Return the [x, y] coordinate for the center point of the cell that contains the specified text.  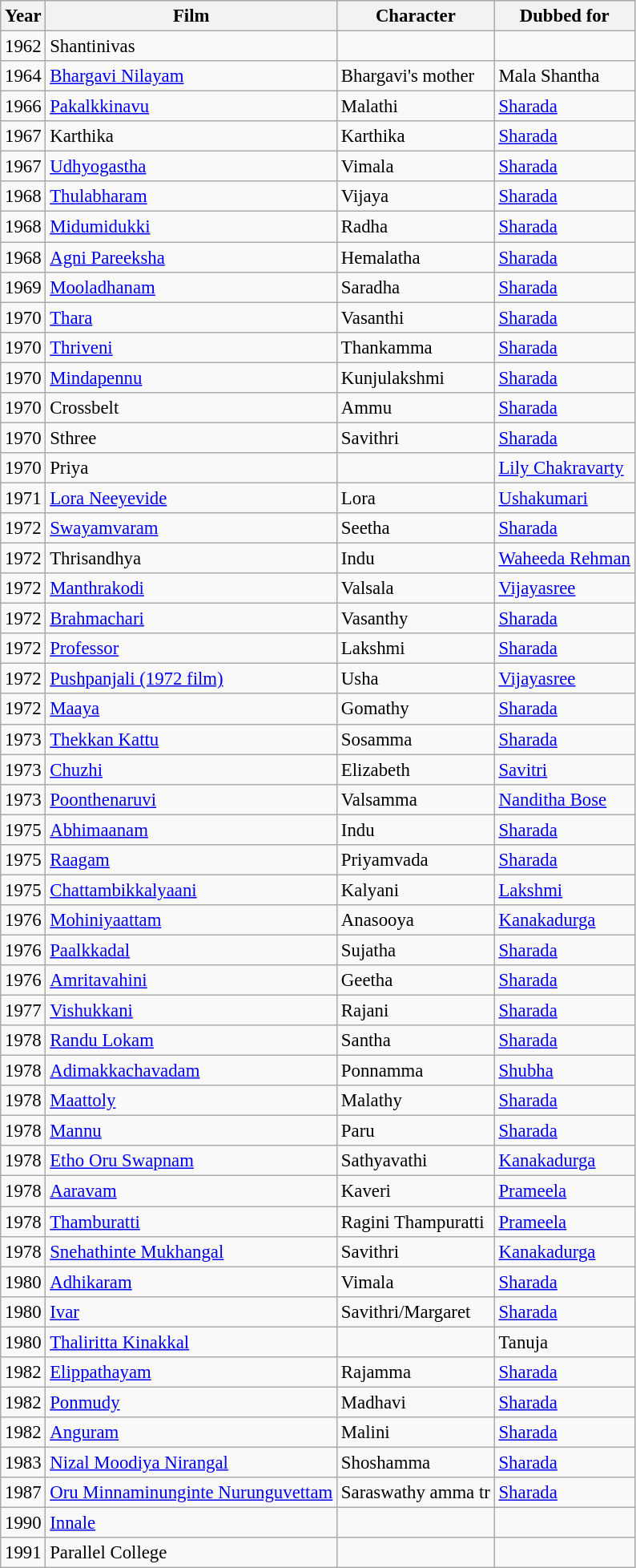
Tanuja [564, 1342]
Chuzhi [191, 770]
Seetha [417, 528]
Mannu [191, 1131]
Ponmudy [191, 1402]
Nanditha Bose [564, 799]
Nizal Moodiya Nirangal [191, 1462]
Year [23, 16]
1971 [23, 498]
Thrisandhya [191, 559]
Adimakkachavadam [191, 1071]
1966 [23, 107]
Thara [191, 317]
Kunjulakshmi [417, 378]
Sujatha [417, 950]
Gomathy [417, 709]
Paalkkadal [191, 950]
Thulabharam [191, 196]
Usha [417, 679]
Vasanthy [417, 619]
1991 [23, 1553]
Shubha [564, 1071]
Valsala [417, 588]
1990 [23, 1523]
Pushpanjali (1972 film) [191, 679]
Innale [191, 1523]
Thankamma [417, 347]
Ponnamma [417, 1071]
Shantinivas [191, 46]
Dubbed for [564, 16]
Rajani [417, 1011]
Mindapennu [191, 378]
Raagam [191, 860]
Maaya [191, 709]
Maattoly [191, 1101]
Crossbelt [191, 408]
Valsamma [417, 799]
Lora Neeyevide [191, 498]
Bhargavi's mother [417, 76]
Savitri [564, 770]
Ushakumari [564, 498]
1977 [23, 1011]
Thamburatti [191, 1222]
Thriveni [191, 347]
Priyamvada [417, 860]
Lora [417, 498]
Mala Shantha [564, 76]
Vasanthi [417, 317]
Ivar [191, 1311]
Elizabeth [417, 770]
Snehathinte Mukhangal [191, 1251]
Sthree [191, 438]
Malini [417, 1433]
Sathyavathi [417, 1162]
Character [417, 16]
Anguram [191, 1433]
Randu Lokam [191, 1041]
Poonthenaruvi [191, 799]
1964 [23, 76]
Mohiniyaattam [191, 920]
Bhargavi Nilayam [191, 76]
Oru Minnaminunginte Nurunguvettam [191, 1493]
1969 [23, 287]
Abhimaanam [191, 830]
Pakalkkinavu [191, 107]
Thaliritta Kinakkal [191, 1342]
1962 [23, 46]
Agni Pareeksha [191, 257]
Parallel College [191, 1553]
Malathy [417, 1101]
Geetha [417, 980]
Amritavahini [191, 980]
Adhikaram [191, 1282]
Lily Chakravarty [564, 468]
Etho Oru Swapnam [191, 1162]
Mooladhanam [191, 287]
Film [191, 16]
Professor [191, 649]
1987 [23, 1493]
Chattambikkalyaani [191, 890]
Waheeda Rehman [564, 559]
Rajamma [417, 1372]
Udhyogastha [191, 167]
Saradha [417, 287]
Saraswathy amma tr [417, 1493]
Manthrakodi [191, 588]
Radha [417, 227]
Hemalatha [417, 257]
Madhavi [417, 1402]
Shoshamma [417, 1462]
Brahmachari [191, 619]
Malathi [417, 107]
Priya [191, 468]
Vijaya [417, 196]
Anasooya [417, 920]
1983 [23, 1462]
Elippathayam [191, 1372]
Thekkan Kattu [191, 739]
Aaravam [191, 1191]
Paru [417, 1131]
Vishukkani [191, 1011]
Ammu [417, 408]
Kaveri [417, 1191]
Midumidukki [191, 227]
Swayamvaram [191, 528]
Kalyani [417, 890]
Ragini Thampuratti [417, 1222]
Santha [417, 1041]
Savithri/Margaret [417, 1311]
Sosamma [417, 739]
